For the text-containing cell, return its midpoint in (X, Y) coordinate format. 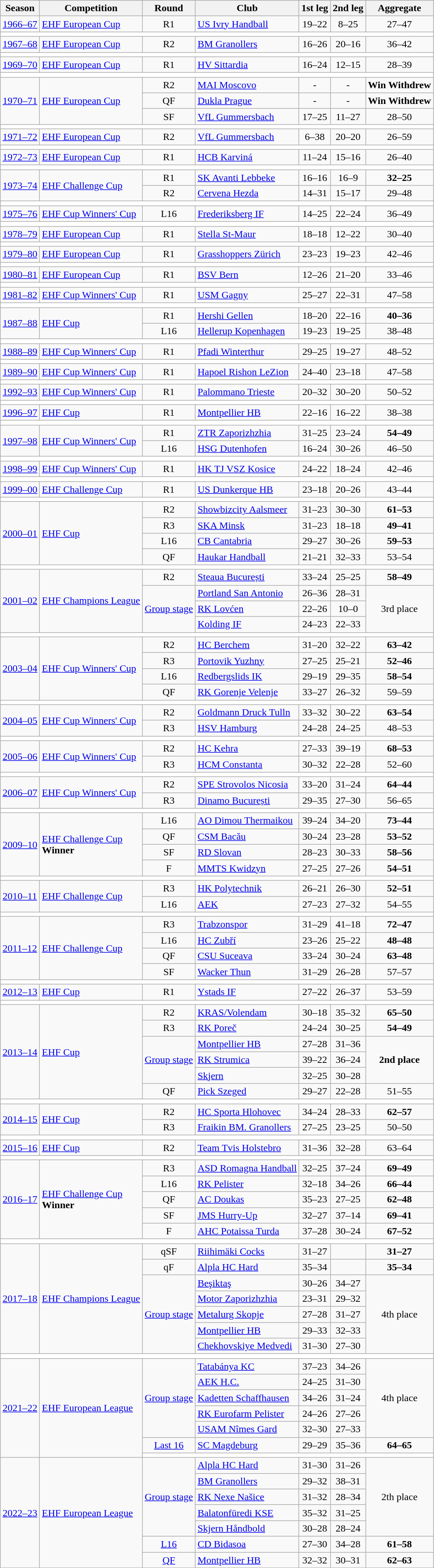
Redbergslids IK (247, 676)
33–32 (315, 713)
19–27 (348, 352)
1981–82 (20, 295)
1979–80 (20, 254)
Round (169, 8)
1972–73 (20, 157)
30–30 (348, 510)
1989–90 (20, 372)
24–23 (315, 624)
JMS Hurry-Up (247, 1215)
39–24 (315, 821)
33–27 (315, 692)
18–20 (315, 315)
3rd place (400, 609)
37–14 (348, 1215)
32–30 (315, 1429)
25–25 (348, 577)
28–23 (315, 852)
Portland San Antonio (247, 593)
2013–14 (20, 1052)
63–64 (400, 1148)
ASD Romagna Handball (247, 1168)
RK Strumica (247, 1060)
23–24 (348, 433)
8–25 (348, 24)
Team Tvis Holstebro (247, 1148)
1996–97 (20, 412)
28–34 (348, 1497)
20–16 (348, 44)
57–57 (400, 972)
23–25 (348, 1127)
23–26 (315, 940)
RK Eurofarm Pelister (247, 1414)
54–55 (400, 904)
HV Sittardia (247, 65)
35–36 (348, 1445)
1999–00 (20, 489)
Stella St-Maur (247, 234)
30–22 (348, 713)
2021–22 (20, 1408)
1997–98 (20, 441)
48–52 (400, 352)
11–27 (348, 116)
19–25 (348, 331)
25–21 (348, 660)
Beşiktaş (247, 1283)
69–49 (400, 1168)
65–50 (400, 1012)
2017–18 (20, 1298)
Cervena Hezda (247, 193)
Hellerup Kopenhagen (247, 331)
Dukla Prague (247, 101)
12–15 (348, 65)
30–25 (348, 1028)
58–54 (400, 676)
2009–10 (20, 844)
Frederiksberg IF (247, 214)
27–22 (315, 992)
1967–68 (20, 44)
AHC Potaissa Turda (247, 1231)
2015–16 (20, 1148)
AEK H.C. (247, 1382)
23–31 (315, 1298)
MMTS Kwidzyn (247, 868)
27–47 (400, 24)
61–58 (400, 1544)
64–44 (400, 785)
33–46 (400, 275)
68–53 (400, 749)
14–25 (315, 214)
2016–17 (20, 1199)
26–40 (400, 157)
1st leg (315, 8)
53–59 (400, 992)
62–57 (400, 1112)
1987–88 (20, 323)
38–38 (400, 412)
RK Pelister (247, 1184)
29–33 (315, 1330)
27–32 (348, 904)
30–40 (400, 234)
16–22 (348, 412)
SKA Minsk (247, 525)
Chekhovskiye Medvedi (247, 1346)
CD Bidasoa (247, 1544)
Last 16 (169, 1445)
59–53 (400, 541)
15–16 (348, 157)
2022–23 (20, 1513)
28–50 (400, 116)
qF (169, 1267)
2004–05 (20, 720)
2nd leg (348, 8)
RK Nexe Našice (247, 1497)
HC Kehra (247, 749)
34–28 (348, 1544)
22–33 (348, 624)
HC Zubří (247, 940)
24–28 (315, 728)
30–18 (315, 1012)
1988–89 (20, 352)
1975–76 (20, 214)
CB Cantabria (247, 541)
Trabzonspor (247, 925)
Portovik Yuzhny (247, 660)
64–65 (400, 1445)
Steaua București (247, 577)
10–0 (348, 609)
HC Berchem (247, 645)
56–65 (400, 800)
28–31 (348, 593)
39–19 (348, 749)
29–19 (315, 676)
Aggregate (400, 8)
Hershi Gellen (247, 315)
1992–93 (20, 392)
12–22 (348, 234)
16–26 (315, 44)
28–33 (348, 1112)
2011–12 (20, 948)
37–24 (348, 1168)
2001–02 (20, 601)
53–52 (400, 836)
24–22 (315, 469)
23–28 (348, 836)
US Ivry Handball (247, 24)
1980–81 (20, 275)
29–48 (400, 193)
KRAS/Volendam (247, 1012)
2012–13 (20, 992)
52–51 (400, 888)
28–39 (400, 65)
2006–07 (20, 792)
12–26 (315, 275)
50–52 (400, 392)
31–32 (315, 1497)
63–54 (400, 713)
Skjern Håndbold (247, 1528)
Kadetten Schaffhausen (247, 1398)
21–20 (348, 275)
Showbizcity Aalsmeer (247, 510)
Ystads IF (247, 992)
Pick Szeged (247, 1091)
Riihimäki Cocks (247, 1251)
51–55 (400, 1091)
38–31 (348, 1481)
CSU Suceava (247, 956)
26–59 (400, 137)
46–50 (400, 448)
30–32 (315, 764)
31–26 (348, 1465)
20–20 (348, 137)
RK Poreč (247, 1028)
62–48 (400, 1199)
50–50 (400, 1127)
66–44 (400, 1184)
22–26 (315, 609)
2000–01 (20, 533)
26–30 (348, 888)
25–27 (315, 295)
37–23 (315, 1366)
35–23 (315, 1199)
30–33 (348, 852)
43–44 (400, 489)
32–27 (315, 1215)
CSM Bacău (247, 836)
36–42 (400, 44)
20–26 (348, 489)
MAI Moscovo (247, 85)
Goldmann Druck Tulln (247, 713)
Competition (91, 8)
SPE Strovolos Nicosia (247, 785)
36–49 (400, 214)
Pfadi Winterthur (247, 352)
67–52 (400, 1231)
1969–70 (20, 65)
61–53 (400, 510)
24–26 (315, 1414)
54–51 (400, 868)
49–41 (400, 525)
Fraikin BM. Granollers (247, 1127)
31–20 (315, 645)
RD Slovan (247, 852)
52–60 (400, 764)
26–21 (315, 888)
28–24 (348, 1528)
2014–15 (20, 1120)
HSV Hamburg (247, 728)
22–31 (348, 295)
29–29 (315, 1445)
17–25 (315, 116)
1978–79 (20, 234)
29–25 (315, 352)
38–48 (400, 331)
Haukar Handball (247, 557)
25–22 (348, 940)
Grasshoppers Zürich (247, 254)
Tatabánya KC (247, 1366)
2th place (400, 1497)
32–22 (348, 645)
40–36 (400, 315)
2005–06 (20, 756)
15–17 (348, 193)
Club (247, 8)
2nd place (400, 1060)
Season (20, 8)
26–36 (315, 593)
qSF (169, 1251)
30–31 (348, 1560)
HCM Constanta (247, 764)
33–20 (315, 785)
73–44 (400, 821)
26–37 (348, 992)
11–24 (315, 157)
32–18 (315, 1184)
14–31 (315, 193)
HCB Karviná (247, 157)
2010–11 (20, 896)
22–24 (348, 214)
AO Dimou Thermaikou (247, 821)
HK TJ VSZ Kosice (247, 469)
16–9 (348, 178)
Palommano Trieste (247, 392)
48–48 (400, 940)
ZTR Zaporizhzhia (247, 433)
1973–74 (20, 185)
59–59 (400, 692)
39–22 (315, 1060)
AEK (247, 904)
HC Sporta Hlohovec (247, 1112)
HK Polytechnik (247, 888)
Dinamo București (247, 800)
27–23 (315, 904)
62–63 (400, 1560)
19–22 (315, 24)
1970–71 (20, 101)
58–49 (400, 577)
Motor Zaporizhzhia (247, 1298)
1998–99 (20, 469)
24–24 (315, 1028)
52–46 (400, 660)
HSG Dutenhofen (247, 448)
USAM Nîmes Gard (247, 1429)
US Dunkerque HB (247, 489)
32–32 (315, 1560)
36–24 (348, 1060)
32–28 (348, 1148)
2003–04 (20, 668)
37–28 (315, 1231)
30–20 (348, 392)
53–54 (400, 557)
63–42 (400, 645)
BSV Bern (247, 275)
48–53 (400, 728)
58–56 (400, 852)
Kolding IF (247, 624)
Wacker Thun (247, 972)
41–18 (348, 925)
1971–72 (20, 137)
24–40 (315, 372)
20–32 (315, 392)
18–24 (348, 469)
USM Gagny (247, 295)
63–48 (400, 956)
26–32 (348, 692)
26–28 (348, 972)
23–23 (315, 254)
SC Magdeburg (247, 1445)
Metalurg Skopje (247, 1314)
21–21 (315, 557)
Balatonfüredi KSE (247, 1513)
34–24 (315, 1112)
6–38 (315, 137)
Hapoel Rishon LeZion (247, 372)
1966–67 (20, 24)
RK Gorenje Velenje (247, 692)
SK Avanti Lebbeke (247, 178)
34–27 (348, 1283)
AC Doukas (247, 1199)
72–47 (400, 925)
16–16 (315, 178)
RK Lovćen (247, 609)
69–41 (400, 1215)
34–20 (348, 821)
Skjern (247, 1075)
